Identify which cell holds the provided text, then report its (X, Y) central coordinate. 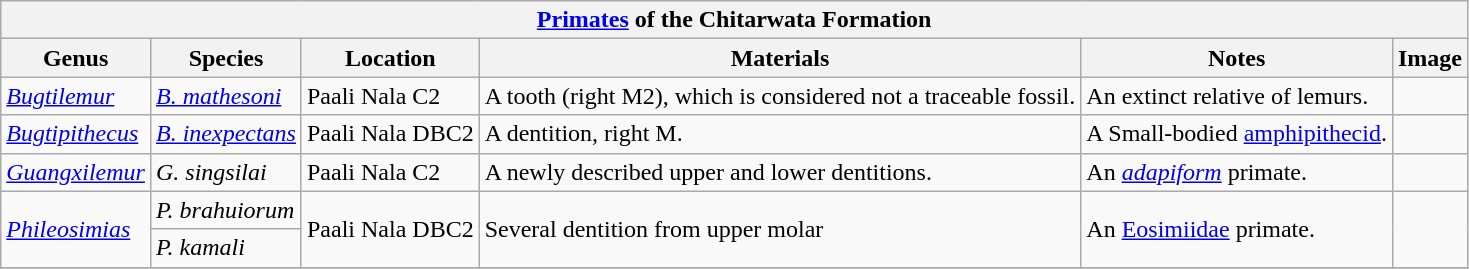
Guangxilemur (76, 172)
Image (1430, 58)
Location (390, 58)
Bugtipithecus (76, 134)
An adapiform primate. (1237, 172)
A dentition, right M. (780, 134)
Materials (780, 58)
An extinct relative of lemurs. (1237, 96)
Notes (1237, 58)
Several dentition from upper molar (780, 229)
Genus (76, 58)
Phileosimias (76, 229)
Primates of the Chitarwata Formation (734, 20)
Bugtilemur (76, 96)
B. inexpectans (226, 134)
A newly described upper and lower dentitions. (780, 172)
B. mathesoni (226, 96)
An Eosimiidae primate. (1237, 229)
A tooth (right M2), which is considered not a traceable fossil. (780, 96)
G. singsilai (226, 172)
Species (226, 58)
A Small-bodied amphipithecid. (1237, 134)
P. kamali (226, 248)
P. brahuiorum (226, 210)
